Provide the (x, y) coordinate of the cell's center where the given text is located.  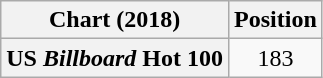
Chart (2018) (115, 20)
183 (276, 58)
US Billboard Hot 100 (115, 58)
Position (276, 20)
